Find where the given text appears and provide that cell's center as (X, Y) coordinate. 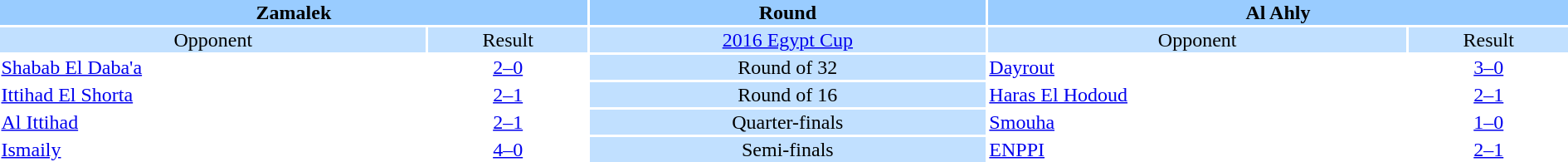
Round (788, 12)
Semi-finals (788, 150)
3–0 (1488, 67)
Dayrout (1198, 67)
Round of 32 (788, 67)
Smouha (1198, 122)
4–0 (508, 150)
Al Ittihad (212, 122)
Shabab El Daba'a (212, 67)
Ismaily (212, 150)
ENPPI (1198, 150)
Al Ahly (1278, 12)
2–0 (508, 67)
2016 Egypt Cup (788, 40)
1–0 (1488, 122)
Ittihad El Shorta (212, 95)
Haras El Hodoud (1198, 95)
Zamalek (294, 12)
Quarter-finals (788, 122)
Round of 16 (788, 95)
